Locate the cell with the specified text and output its (X, Y) center coordinate. 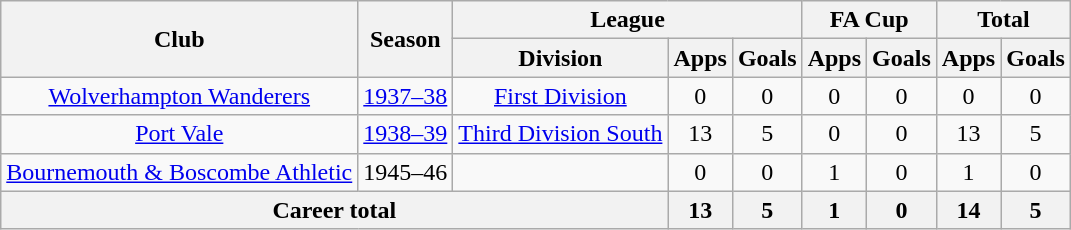
League (628, 20)
1945–46 (406, 172)
1938–39 (406, 134)
14 (968, 210)
Career total (334, 210)
1937–38 (406, 96)
Season (406, 39)
First Division (560, 96)
Total (1003, 20)
Bournemouth & Boscombe Athletic (180, 172)
Wolverhampton Wanderers (180, 96)
Third Division South (560, 134)
Port Vale (180, 134)
FA Cup (869, 20)
Club (180, 39)
Division (560, 58)
